Detect which cell encompasses the target text, then output its (x, y) center coordinate. 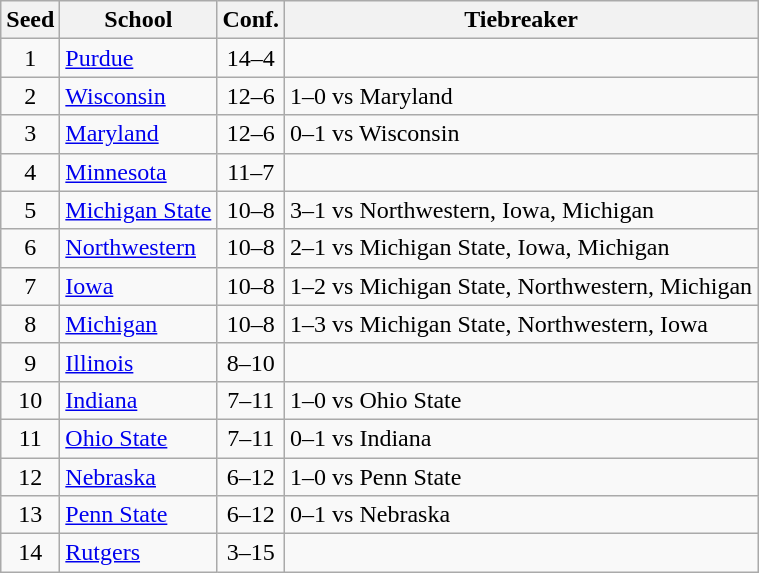
3–1 vs Northwestern, Iowa, Michigan (522, 210)
1 (30, 58)
Michigan State (138, 210)
Iowa (138, 286)
Maryland (138, 134)
Seed (30, 20)
Northwestern (138, 248)
1–2 vs Michigan State, Northwestern, Michigan (522, 286)
11 (30, 438)
7 (30, 286)
10 (30, 400)
Purdue (138, 58)
1–0 vs Penn State (522, 477)
3 (30, 134)
0–1 vs Nebraska (522, 515)
Tiebreaker (522, 20)
Conf. (251, 20)
School (138, 20)
8–10 (251, 362)
Illinois (138, 362)
1–3 vs Michigan State, Northwestern, Iowa (522, 324)
4 (30, 172)
Minnesota (138, 172)
0–1 vs Indiana (522, 438)
14–4 (251, 58)
2–1 vs Michigan State, Iowa, Michigan (522, 248)
Indiana (138, 400)
0–1 vs Wisconsin (522, 134)
Wisconsin (138, 96)
Penn State (138, 515)
11–7 (251, 172)
Michigan (138, 324)
Rutgers (138, 553)
6 (30, 248)
1–0 vs Ohio State (522, 400)
14 (30, 553)
5 (30, 210)
13 (30, 515)
Ohio State (138, 438)
8 (30, 324)
3–15 (251, 553)
9 (30, 362)
12 (30, 477)
Nebraska (138, 477)
1–0 vs Maryland (522, 96)
2 (30, 96)
